Find where the given text appears and provide that cell's center as [x, y] coordinate. 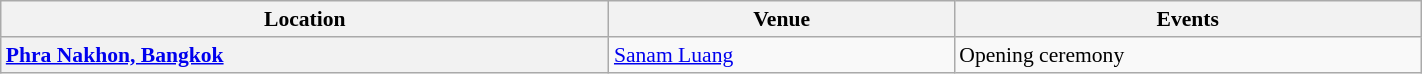
Location [305, 19]
Phra Nakhon, Bangkok [305, 55]
Sanam Luang [782, 55]
Opening ceremony [1188, 55]
Venue [782, 19]
Events [1188, 19]
